Capture the cell that displays the provided text and extract its (X, Y) central coordinate. 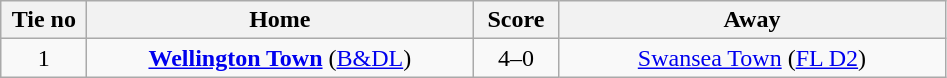
4–0 (516, 58)
Score (516, 20)
Swansea Town (FL D2) (752, 58)
1 (44, 58)
Wellington Town (B&DL) (280, 58)
Away (752, 20)
Home (280, 20)
Tie no (44, 20)
